Determine the (x, y) coordinate at the center of the cell enclosing the given text.  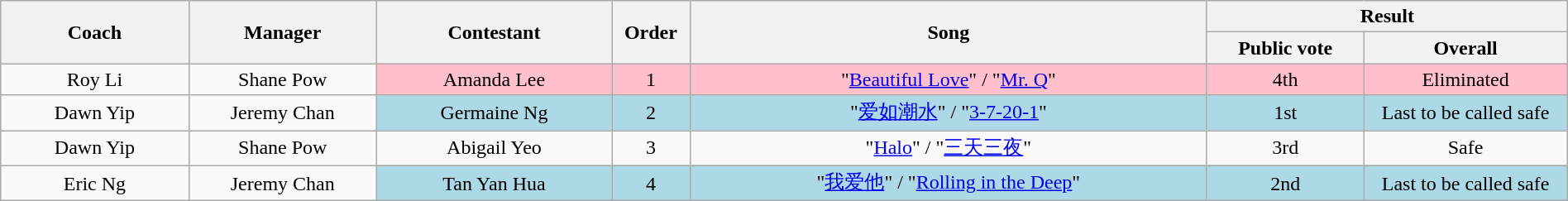
Result (1387, 17)
"Halo" / "三天三夜" (948, 149)
1st (1285, 112)
"爱如潮水" / "3-7-20-1" (948, 112)
4 (652, 184)
4th (1285, 79)
Eric Ng (94, 184)
3rd (1285, 149)
Amanda Lee (494, 79)
Abigail Yeo (494, 149)
Eliminated (1465, 79)
Order (652, 32)
Contestant (494, 32)
Roy Li (94, 79)
Manager (283, 32)
Germaine Ng (494, 112)
2nd (1285, 184)
Coach (94, 32)
"Beautiful Love" / "Mr. Q" (948, 79)
"我爱他" / "Rolling in the Deep" (948, 184)
1 (652, 79)
Song (948, 32)
2 (652, 112)
Overall (1465, 48)
Safe (1465, 149)
Tan Yan Hua (494, 184)
3 (652, 149)
Public vote (1285, 48)
